Scan for the cell matching the given text and deliver its [X, Y] coordinate at center. 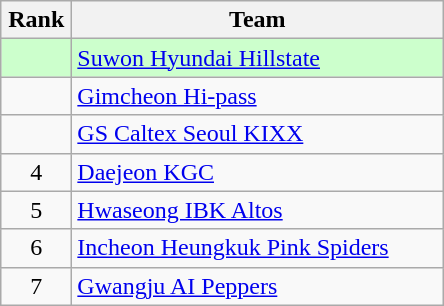
Incheon Heungkuk Pink Spiders [258, 248]
5 [36, 210]
Team [258, 20]
Rank [36, 20]
Hwaseong IBK Altos [258, 210]
Suwon Hyundai Hillstate [258, 58]
6 [36, 248]
4 [36, 172]
7 [36, 286]
Daejeon KGC [258, 172]
Gwangju AI Peppers [258, 286]
Gimcheon Hi-pass [258, 96]
GS Caltex Seoul KIXX [258, 134]
